Scan for the cell matching the given text and deliver its [x, y] coordinate at center. 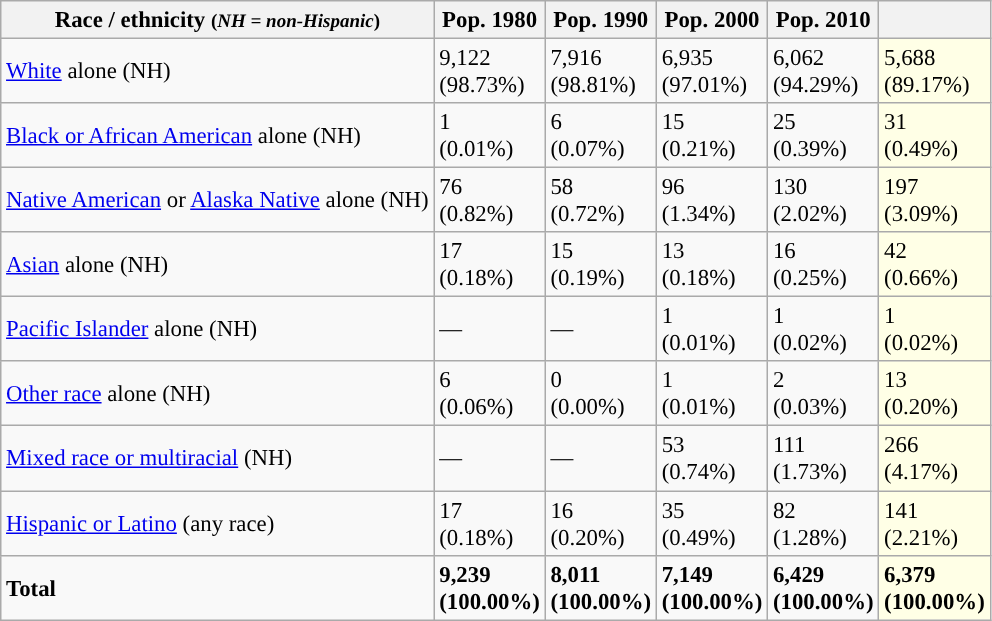
141(2.21%) [934, 524]
7,149(100.00%) [712, 588]
266(4.17%) [934, 458]
8,011(100.00%) [600, 588]
6,429(100.00%) [824, 588]
16(0.20%) [600, 524]
6(0.07%) [600, 136]
Mixed race or multiracial (NH) [218, 458]
Native American or Alaska Native alone (NH) [218, 200]
25(0.39%) [824, 136]
13(0.20%) [934, 394]
6(0.06%) [490, 394]
6,062(94.29%) [824, 72]
42(0.66%) [934, 264]
Asian alone (NH) [218, 264]
Pop. 2010 [824, 20]
Black or African American alone (NH) [218, 136]
Other race alone (NH) [218, 394]
15(0.19%) [600, 264]
7,916(98.81%) [600, 72]
9,122(98.73%) [490, 72]
31(0.49%) [934, 136]
Pop. 1990 [600, 20]
35(0.49%) [712, 524]
197(3.09%) [934, 200]
Total [218, 588]
13(0.18%) [712, 264]
82(1.28%) [824, 524]
9,239(100.00%) [490, 588]
53(0.74%) [712, 458]
0(0.00%) [600, 394]
5,688(89.17%) [934, 72]
Pop. 2000 [712, 20]
Pop. 1980 [490, 20]
76(0.82%) [490, 200]
White alone (NH) [218, 72]
15(0.21%) [712, 136]
Hispanic or Latino (any race) [218, 524]
2(0.03%) [824, 394]
111(1.73%) [824, 458]
6,379(100.00%) [934, 588]
6,935(97.01%) [712, 72]
58(0.72%) [600, 200]
Pacific Islander alone (NH) [218, 330]
130(2.02%) [824, 200]
Race / ethnicity (NH = non-Hispanic) [218, 20]
16(0.25%) [824, 264]
96(1.34%) [712, 200]
